Pinpoint the cell where the given text exists, returning its [X, Y] midpoint coordinate. 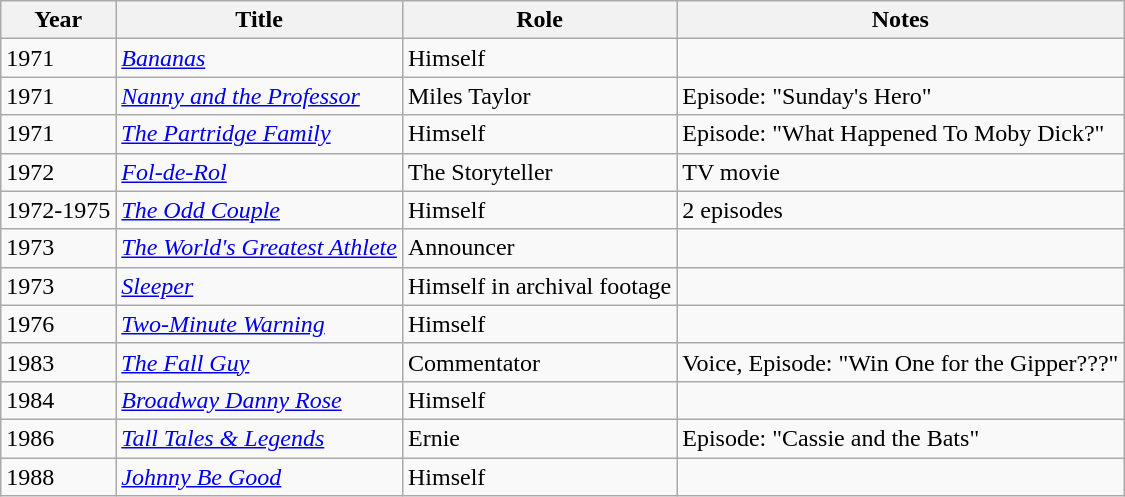
Episode: "What Happened To Moby Dick?" [900, 134]
Ernie [539, 438]
Commentator [539, 362]
The Storyteller [539, 172]
Fol-de-Rol [260, 172]
1972-1975 [58, 210]
The Partridge Family [260, 134]
Himself in archival footage [539, 286]
1988 [58, 477]
Role [539, 20]
1972 [58, 172]
Two-Minute Warning [260, 324]
Tall Tales & Legends [260, 438]
Episode: "Sunday's Hero" [900, 96]
2 episodes [900, 210]
Year [58, 20]
Announcer [539, 248]
Johnny Be Good [260, 477]
The World's Greatest Athlete [260, 248]
Episode: "Cassie and the Bats" [900, 438]
Sleeper [260, 286]
1976 [58, 324]
1983 [58, 362]
Voice, Episode: "Win One for the Gipper???" [900, 362]
Notes [900, 20]
1984 [58, 400]
The Fall Guy [260, 362]
Title [260, 20]
1986 [58, 438]
TV movie [900, 172]
Miles Taylor [539, 96]
Broadway Danny Rose [260, 400]
Nanny and the Professor [260, 96]
The Odd Couple [260, 210]
Bananas [260, 58]
